Pinpoint the cell where the given text exists, returning its (X, Y) midpoint coordinate. 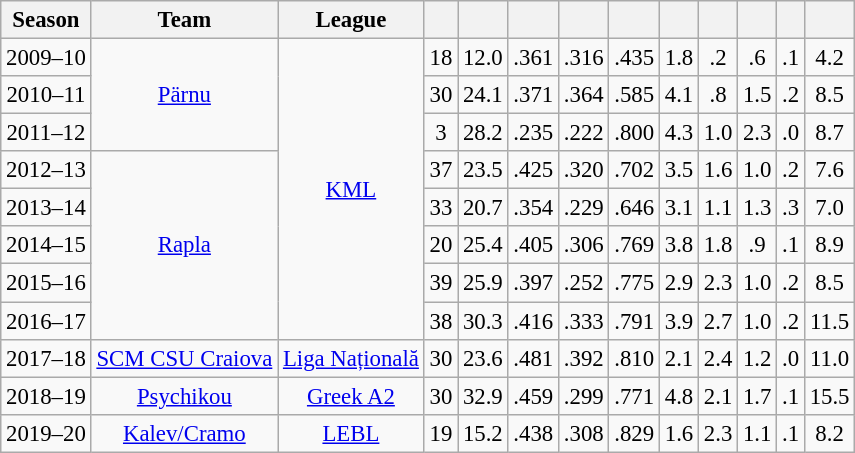
8.7 (829, 133)
.702 (634, 170)
3.1 (678, 208)
1.3 (758, 208)
2013–14 (46, 208)
Season (46, 20)
Liga Națională (352, 358)
.308 (584, 433)
12.0 (483, 58)
20.7 (483, 208)
.252 (584, 283)
.364 (584, 95)
Pärnu (184, 96)
.235 (533, 133)
Greek A2 (352, 396)
.585 (634, 95)
.299 (584, 396)
.771 (634, 396)
2018–19 (46, 396)
.775 (634, 283)
.438 (533, 433)
39 (440, 283)
.405 (533, 245)
League (352, 20)
Kalev/Cramo (184, 433)
7.0 (829, 208)
.416 (533, 321)
2015–16 (46, 283)
2017–18 (46, 358)
2014–15 (46, 245)
.333 (584, 321)
4.3 (678, 133)
2.4 (718, 358)
15.5 (829, 396)
.481 (533, 358)
.8 (718, 95)
Psychikou (184, 396)
7.6 (829, 170)
.9 (758, 245)
.361 (533, 58)
.392 (584, 358)
.6 (758, 58)
37 (440, 170)
Team (184, 20)
2011–12 (46, 133)
.791 (634, 321)
.459 (533, 396)
2012–13 (46, 170)
30.3 (483, 321)
2010–11 (46, 95)
LEBL (352, 433)
20 (440, 245)
SCM CSU Craiova (184, 358)
4.1 (678, 95)
19 (440, 433)
24.1 (483, 95)
3.9 (678, 321)
KML (352, 190)
.810 (634, 358)
33 (440, 208)
.354 (533, 208)
3.5 (678, 170)
.222 (584, 133)
.425 (533, 170)
.800 (634, 133)
11.5 (829, 321)
.320 (584, 170)
.829 (634, 433)
.646 (634, 208)
25.9 (483, 283)
2009–10 (46, 58)
4.2 (829, 58)
8.9 (829, 245)
25.4 (483, 245)
.397 (533, 283)
15.2 (483, 433)
.316 (584, 58)
.3 (791, 208)
23.5 (483, 170)
8.2 (829, 433)
4.8 (678, 396)
Rapla (184, 245)
23.6 (483, 358)
.371 (533, 95)
3 (440, 133)
2.7 (718, 321)
.229 (584, 208)
1.7 (758, 396)
1.2 (758, 358)
3.8 (678, 245)
28.2 (483, 133)
1.5 (758, 95)
2016–17 (46, 321)
2.9 (678, 283)
.306 (584, 245)
32.9 (483, 396)
18 (440, 58)
11.0 (829, 358)
2019–20 (46, 433)
.769 (634, 245)
.435 (634, 58)
38 (440, 321)
